From the cell containing the given text, extract its center point as (x, y) coordinate. 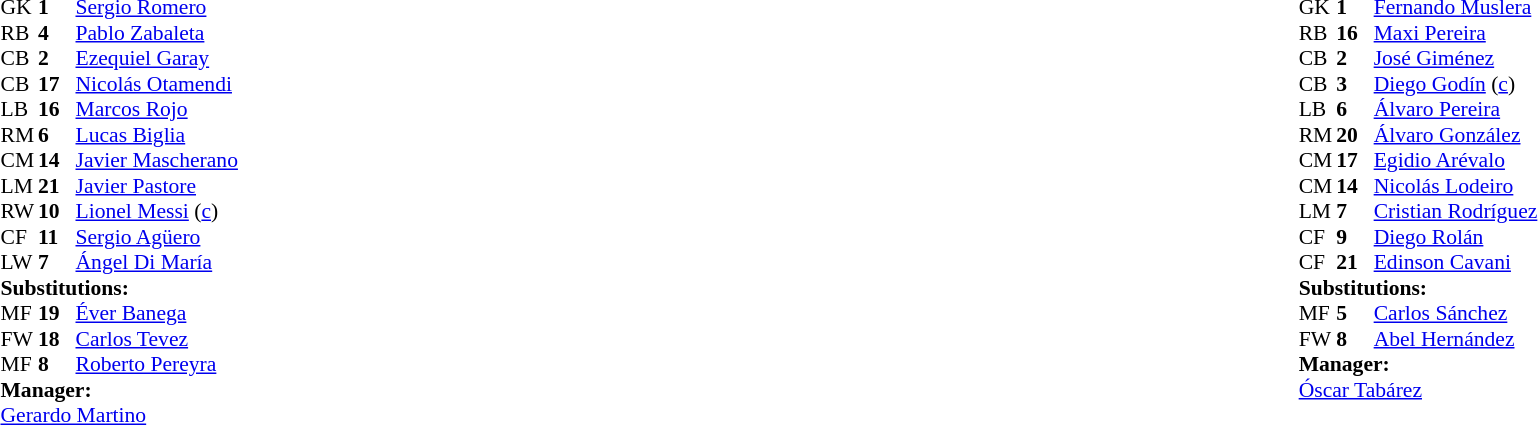
Marcos Rojo (157, 109)
Carlos Tevez (157, 339)
Roberto Pereyra (157, 365)
Diego Rolán (1456, 237)
LW (19, 263)
Éver Banega (157, 313)
3 (1355, 84)
18 (57, 339)
4 (57, 33)
Egidio Arévalo (1456, 161)
Carlos Sánchez (1456, 313)
Cristian Rodríguez (1456, 211)
Javier Pastore (157, 186)
Álvaro González (1456, 135)
Nicolás Otamendi (157, 84)
Diego Godín (c) (1456, 84)
5 (1355, 313)
Sergio Agüero (157, 237)
Pablo Zabaleta (157, 33)
Abel Hernández (1456, 339)
11 (57, 237)
10 (57, 211)
9 (1355, 237)
Lucas Biglia (157, 135)
Óscar Tabárez (1418, 390)
Ezequiel Garay (157, 59)
Maxi Pereira (1456, 33)
19 (57, 313)
Javier Mascherano (157, 161)
Ángel Di María (157, 263)
20 (1355, 135)
José Giménez (1456, 59)
Álvaro Pereira (1456, 109)
Nicolás Lodeiro (1456, 186)
Lionel Messi (c) (157, 211)
RW (19, 211)
Edinson Cavani (1456, 263)
